Find where the given text appears and provide that cell's center as (X, Y) coordinate. 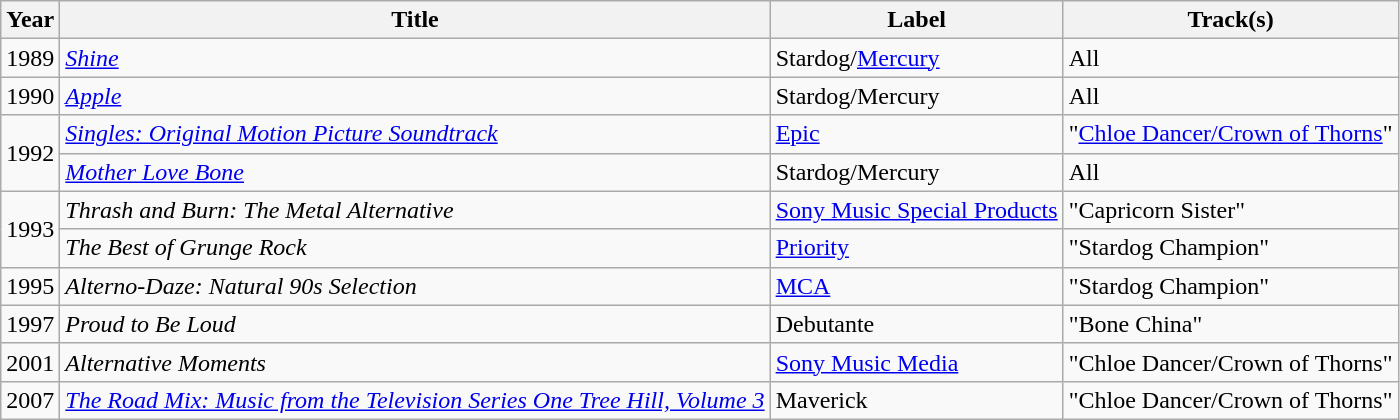
Thrash and Burn: The Metal Alternative (415, 210)
The Road Mix: Music from the Television Series One Tree Hill, Volume 3 (415, 400)
1997 (30, 324)
1995 (30, 286)
1993 (30, 229)
MCA (916, 286)
Label (916, 20)
Epic (916, 134)
Year (30, 20)
Shine (415, 58)
"Bone China" (1230, 324)
2001 (30, 362)
Mother Love Bone (415, 172)
Debutante (916, 324)
Singles: Original Motion Picture Soundtrack (415, 134)
"Capricorn Sister" (1230, 210)
Alterno-Daze: Natural 90s Selection (415, 286)
1992 (30, 153)
Title (415, 20)
The Best of Grunge Rock (415, 248)
Sony Music Media (916, 362)
2007 (30, 400)
1989 (30, 58)
Alternative Moments (415, 362)
1990 (30, 96)
Apple (415, 96)
Maverick (916, 400)
Proud to Be Loud (415, 324)
Track(s) (1230, 20)
Sony Music Special Products (916, 210)
Priority (916, 248)
